Output the [x, y] coordinate of the center of the cell containing the given text.  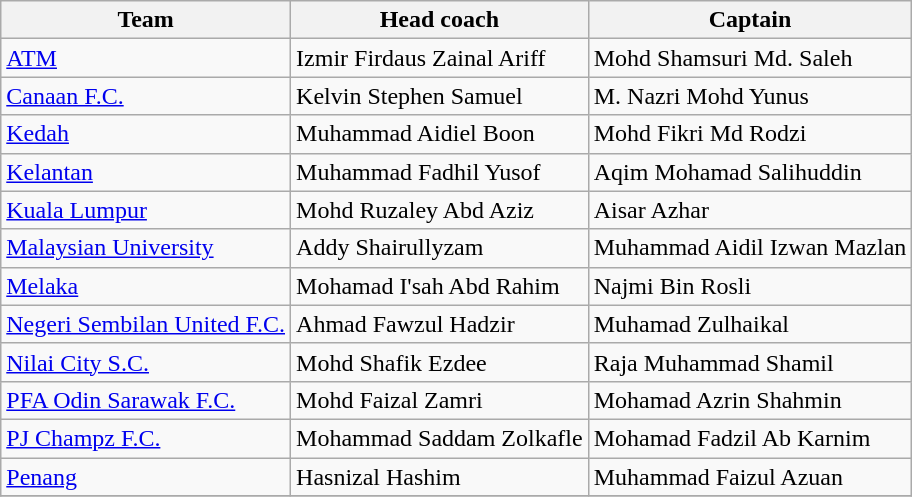
Kelvin Stephen Samuel [440, 96]
Mohd Shamsuri Md. Saleh [750, 58]
Mohamad Fadzil Ab Karnim [750, 438]
Mohd Fikri Md Rodzi [750, 134]
Mohd Ruzaley Abd Aziz [440, 210]
Melaka [146, 286]
Mohammad Saddam Zolkafle [440, 438]
Canaan F.C. [146, 96]
Nilai City S.C. [146, 362]
Addy Shairullyzam [440, 248]
Kelantan [146, 172]
Muhamad Zulhaikal [750, 324]
Team [146, 20]
Muhammad Fadhil Yusof [440, 172]
Head coach [440, 20]
Muhammad Faizul Azuan [750, 477]
Raja Muhammad Shamil [750, 362]
Mohd Faizal Zamri [440, 400]
Mohamad I'sah Abd Rahim [440, 286]
Hasnizal Hashim [440, 477]
Najmi Bin Rosli [750, 286]
ATM [146, 58]
Muhammad Aidil Izwan Mazlan [750, 248]
Aisar Azhar [750, 210]
Izmir Firdaus Zainal Ariff [440, 58]
Kuala Lumpur [146, 210]
Mohd Shafik Ezdee [440, 362]
Kedah [146, 134]
Negeri Sembilan United F.C. [146, 324]
Captain [750, 20]
Malaysian University [146, 248]
Penang [146, 477]
Ahmad Fawzul Hadzir [440, 324]
Muhammad Aidiel Boon [440, 134]
PFA Odin Sarawak F.C. [146, 400]
M. Nazri Mohd Yunus [750, 96]
Mohamad Azrin Shahmin [750, 400]
PJ Champz F.C. [146, 438]
Aqim Mohamad Salihuddin [750, 172]
